Locate the cell with the specified text and output its [x, y] center coordinate. 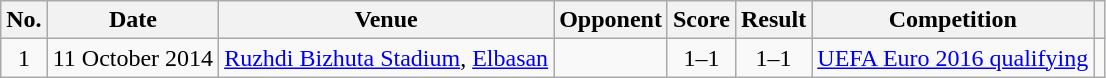
11 October 2014 [132, 58]
Venue [386, 20]
1 [24, 58]
No. [24, 20]
Date [132, 20]
Opponent [611, 20]
Result [773, 20]
Ruzhdi Bizhuta Stadium, Elbasan [386, 58]
UEFA Euro 2016 qualifying [953, 58]
Score [701, 20]
Competition [953, 20]
